Identify which cell holds the provided text, then report its (x, y) central coordinate. 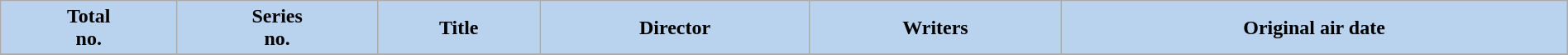
Director (675, 28)
Totalno. (89, 28)
Title (458, 28)
Writers (935, 28)
Seriesno. (278, 28)
Original air date (1314, 28)
